Return the (x, y) coordinate for the center point of the cell that contains the specified text.  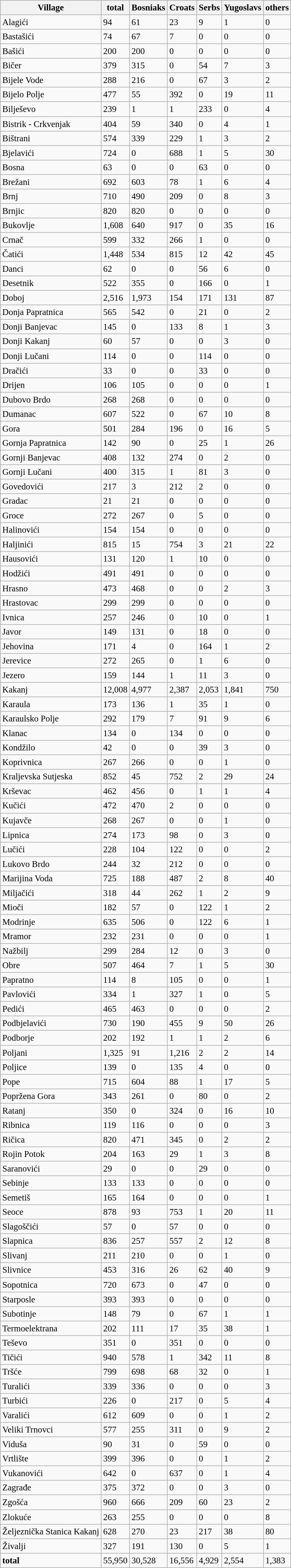
635 (115, 922)
Veliki Trnovci (51, 1430)
Miljačići (51, 893)
228 (115, 849)
332 (148, 240)
2,516 (115, 298)
4,929 (209, 1560)
455 (182, 1023)
343 (115, 1096)
Doboj (51, 298)
836 (115, 1241)
Pavlovići (51, 994)
Donji Banjevac (51, 327)
Ričica (51, 1140)
25 (209, 443)
Zgošća (51, 1502)
754 (182, 545)
404 (115, 124)
471 (148, 1140)
473 (115, 588)
642 (115, 1473)
Starposle (51, 1299)
468 (148, 588)
342 (209, 1357)
400 (115, 472)
Donja Papratnica (51, 312)
Varalići (51, 1416)
288 (115, 80)
136 (148, 704)
Gornji Lučani (51, 472)
55,950 (115, 1560)
542 (148, 312)
Ivnica (51, 617)
574 (115, 138)
Sebinje (51, 1183)
262 (182, 893)
Karaula (51, 704)
355 (148, 283)
Danci (51, 269)
Brežani (51, 182)
477 (115, 95)
Karaulsko Polje (51, 719)
130 (182, 1546)
612 (115, 1416)
470 (148, 806)
628 (115, 1531)
Bilješevo (51, 109)
68 (182, 1372)
12,008 (115, 690)
Village (51, 8)
350 (115, 1111)
753 (182, 1212)
14 (277, 1053)
692 (115, 182)
Alagići (51, 22)
Groce (51, 516)
Sopotnica (51, 1285)
Pedići (51, 1009)
87 (277, 298)
4,977 (148, 690)
Donji Kakanj (51, 342)
Hodžići (51, 574)
182 (115, 908)
1,608 (115, 225)
Javor (51, 632)
372 (148, 1488)
490 (148, 196)
210 (148, 1256)
Kakanj (51, 690)
270 (148, 1531)
Bištrani (51, 138)
Bičer (51, 66)
231 (148, 936)
Halinovići (51, 530)
Slapnica (51, 1241)
Gradac (51, 501)
244 (115, 864)
752 (182, 777)
78 (182, 182)
Kučići (51, 806)
Slagoščići (51, 1227)
456 (148, 791)
Ribnica (51, 1125)
Croats (182, 8)
55 (148, 95)
Hrasno (51, 588)
673 (148, 1285)
Viduša (51, 1444)
1,841 (243, 690)
191 (148, 1546)
20 (243, 1212)
44 (148, 893)
Podbjelavići (51, 1023)
506 (148, 922)
Desetnik (51, 283)
720 (115, 1285)
666 (148, 1502)
730 (115, 1023)
Tičići (51, 1357)
311 (182, 1430)
Modrinje (51, 922)
31 (148, 1444)
265 (148, 661)
557 (182, 1241)
Kraljevska Sutjeska (51, 777)
50 (243, 1023)
345 (182, 1140)
336 (148, 1386)
Bosniaks (148, 8)
Jerevice (51, 661)
Gora (51, 428)
396 (148, 1459)
211 (115, 1256)
16,556 (182, 1560)
120 (148, 559)
637 (182, 1473)
472 (115, 806)
2,387 (182, 690)
Papratno (51, 980)
Lipnica (51, 835)
453 (115, 1270)
Bijele Vode (51, 80)
188 (148, 879)
Semetiš (51, 1198)
56 (209, 269)
163 (148, 1154)
607 (115, 414)
688 (182, 153)
Rojin Potok (51, 1154)
Brnj (51, 196)
609 (148, 1416)
Hausovići (51, 559)
Čatići (51, 254)
Dračići (51, 371)
Turbići (51, 1401)
1,383 (277, 1560)
88 (182, 1082)
2,053 (209, 690)
Kujavče (51, 820)
Kondžilo (51, 748)
Gornji Banjevac (51, 457)
Ratanj (51, 1111)
232 (115, 936)
940 (115, 1357)
135 (182, 1067)
Teševo (51, 1343)
715 (115, 1082)
74 (115, 37)
1,325 (115, 1053)
Lukovo Brdo (51, 864)
724 (115, 153)
1,973 (148, 298)
Hrastovac (51, 603)
Mioči (51, 908)
18 (209, 632)
93 (148, 1212)
Brnjic (51, 211)
Termoelektrana (51, 1328)
159 (115, 675)
148 (115, 1314)
750 (277, 690)
465 (115, 1009)
Jehovina (51, 646)
79 (148, 1314)
Crnač (51, 240)
149 (115, 632)
462 (115, 791)
292 (115, 719)
261 (148, 1096)
Poljani (51, 1053)
Podborje (51, 1038)
Zagrađe (51, 1488)
Bjelavići (51, 153)
22 (277, 545)
Yugoslavs (243, 8)
1,448 (115, 254)
Bašići (51, 51)
379 (115, 66)
Bistrik - Crkvenjak (51, 124)
Saranovići (51, 1168)
Subotinje (51, 1314)
229 (182, 138)
106 (115, 385)
142 (115, 443)
2,554 (243, 1560)
799 (115, 1372)
603 (148, 182)
119 (115, 1125)
Slivanj (51, 1256)
Lučići (51, 849)
Mramor (51, 936)
Bukovlje (51, 225)
534 (148, 254)
Tršće (51, 1372)
577 (115, 1430)
Krševac (51, 791)
Marijina Voda (51, 879)
Slivnice (51, 1270)
334 (115, 994)
19 (243, 95)
204 (115, 1154)
375 (115, 1488)
226 (115, 1401)
Obre (51, 965)
others (277, 8)
54 (209, 66)
Serbs (209, 8)
Pope (51, 1082)
Živalji (51, 1546)
960 (115, 1502)
192 (148, 1038)
507 (115, 965)
578 (148, 1357)
852 (115, 777)
698 (148, 1372)
263 (115, 1517)
599 (115, 240)
Klanac (51, 733)
196 (182, 428)
Haljinići (51, 545)
Dubovo Brdo (51, 400)
Drijen (51, 385)
139 (115, 1067)
710 (115, 196)
917 (182, 225)
Bijelo Polje (51, 95)
24 (277, 777)
145 (115, 327)
Željeznička Stanica Kakanj (51, 1531)
Dumanac (51, 414)
179 (148, 719)
Seoce (51, 1212)
324 (182, 1111)
392 (182, 95)
233 (209, 109)
340 (182, 124)
144 (148, 675)
104 (148, 849)
15 (148, 545)
487 (182, 879)
30,528 (148, 1560)
61 (148, 22)
640 (148, 225)
408 (115, 457)
39 (209, 748)
399 (115, 1459)
565 (115, 312)
Bastašići (51, 37)
132 (148, 457)
98 (182, 835)
116 (148, 1125)
239 (115, 109)
Vukanovići (51, 1473)
1,216 (182, 1053)
Donji Lučani (51, 356)
Zlokuće (51, 1517)
Jezero (51, 675)
Turalići (51, 1386)
464 (148, 965)
501 (115, 428)
463 (148, 1009)
94 (115, 22)
Poljice (51, 1067)
878 (115, 1212)
Gornja Papratnica (51, 443)
216 (148, 80)
47 (209, 1285)
Vrtlište (51, 1459)
246 (148, 617)
81 (209, 472)
165 (115, 1198)
190 (148, 1023)
Nažbilj (51, 951)
316 (148, 1270)
725 (115, 879)
111 (148, 1328)
604 (148, 1082)
Popržena Gora (51, 1096)
Bosna (51, 167)
Govedovići (51, 487)
Koprivnica (51, 762)
166 (209, 283)
318 (115, 893)
